Return (X, Y) of the center of cell containing provided text 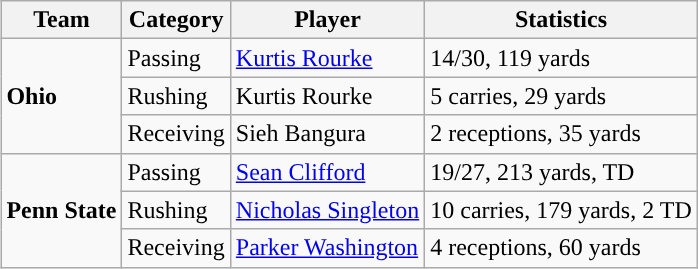
14/30, 119 yards (562, 58)
Category (176, 20)
Team (62, 20)
Sieh Bangura (327, 134)
10 carries, 179 yards, 2 TD (562, 210)
Sean Clifford (327, 172)
5 carries, 29 yards (562, 96)
Parker Washington (327, 248)
Player (327, 20)
2 receptions, 35 yards (562, 134)
Nicholas Singleton (327, 210)
19/27, 213 yards, TD (562, 172)
Ohio (62, 96)
4 receptions, 60 yards (562, 248)
Penn State (62, 210)
Statistics (562, 20)
